Provide the (X, Y) coordinate of the cell's center where the given text is located.  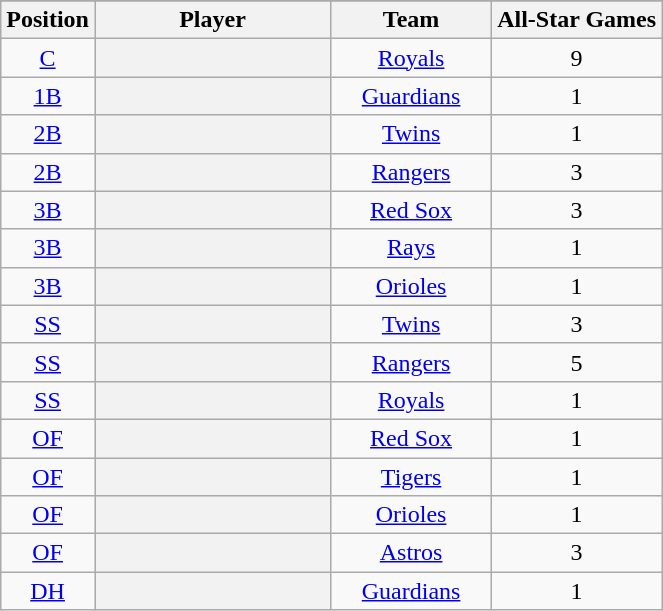
1B (48, 96)
C (48, 58)
Position (48, 20)
Astros (412, 553)
Rays (412, 248)
9 (577, 58)
Player (212, 20)
Team (412, 20)
All-Star Games (577, 20)
5 (577, 362)
DH (48, 591)
Tigers (412, 477)
